Capture the cell that displays the provided text and extract its [X, Y] central coordinate. 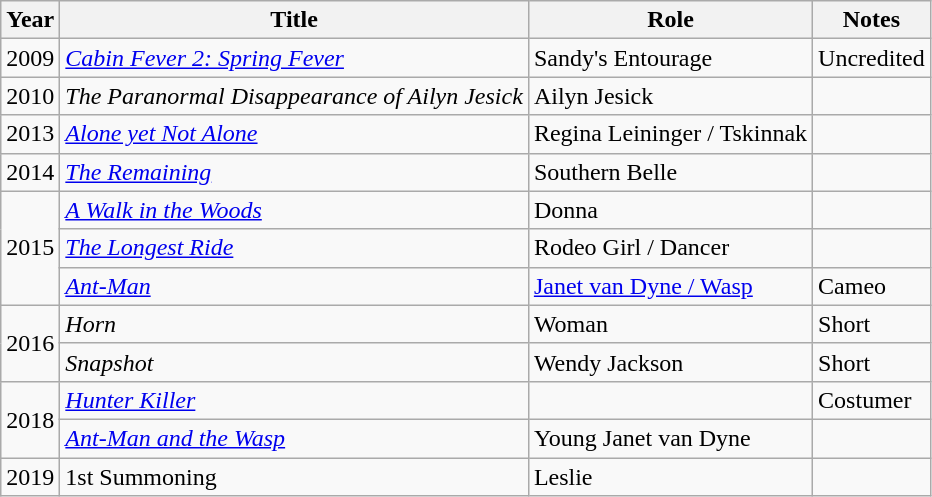
Snapshot [294, 362]
1st Summoning [294, 477]
2009 [30, 58]
Ailyn Jesick [670, 96]
Regina Leininger / Tskinnak [670, 134]
2016 [30, 343]
Southern Belle [670, 172]
Role [670, 20]
Rodeo Girl / Dancer [670, 248]
Hunter Killer [294, 400]
Woman [670, 324]
2019 [30, 477]
2015 [30, 248]
Leslie [670, 477]
Title [294, 20]
2013 [30, 134]
The Paranormal Disappearance of Ailyn Jesick [294, 96]
Uncredited [872, 58]
2010 [30, 96]
Year [30, 20]
Sandy's Entourage [670, 58]
Wendy Jackson [670, 362]
Horn [294, 324]
Costumer [872, 400]
Young Janet van Dyne [670, 438]
Cameo [872, 286]
2018 [30, 419]
The Remaining [294, 172]
Alone yet Not Alone [294, 134]
Cabin Fever 2: Spring Fever [294, 58]
Ant-Man and the Wasp [294, 438]
Ant-Man [294, 286]
Notes [872, 20]
Janet van Dyne / Wasp [670, 286]
Donna [670, 210]
The Longest Ride [294, 248]
A Walk in the Woods [294, 210]
2014 [30, 172]
